Return (x, y) of the center of cell containing provided text 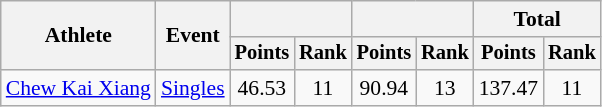
Singles (193, 88)
90.94 (384, 88)
Event (193, 36)
Chew Kai Xiang (78, 88)
13 (445, 88)
Athlete (78, 36)
137.47 (508, 88)
46.53 (262, 88)
Total (538, 19)
